Identify which cell holds the provided text, then report its [x, y] central coordinate. 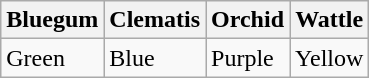
Purple [248, 58]
Clematis [155, 20]
Bluegum [52, 20]
Yellow [330, 58]
Blue [155, 58]
Green [52, 58]
Orchid [248, 20]
Wattle [330, 20]
